Extract the [X, Y] coordinate from the center of the cell holding the provided text.  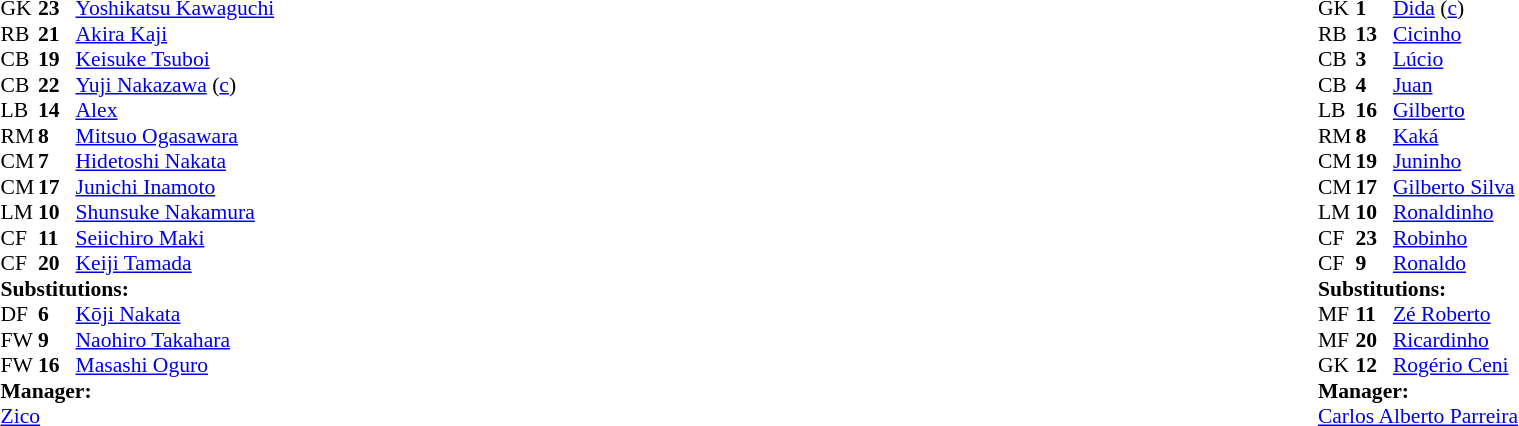
Mitsuo Ogasawara [176, 136]
Ronaldinho [1456, 213]
3 [1374, 59]
23 [1374, 238]
Zé Roberto [1456, 315]
14 [57, 111]
Naohiro Takahara [176, 340]
DF [19, 315]
22 [57, 85]
Kaká [1456, 136]
Gilberto [1456, 111]
Lúcio [1456, 59]
Gilberto Silva [1456, 187]
GK [1337, 365]
Yuji Nakazawa (c) [176, 85]
6 [57, 315]
Masashi Oguro [176, 365]
Ricardinho [1456, 340]
Ronaldo [1456, 263]
Shunsuke Nakamura [176, 213]
Kōji Nakata [176, 315]
Keiji Tamada [176, 263]
13 [1374, 34]
Hidetoshi Nakata [176, 161]
Junichi Inamoto [176, 187]
Seiichiro Maki [176, 238]
Akira Kaji [176, 34]
Cicinho [1456, 34]
Keisuke Tsuboi [176, 59]
Juan [1456, 85]
12 [1374, 365]
7 [57, 161]
4 [1374, 85]
Juninho [1456, 161]
Rogério Ceni [1456, 365]
21 [57, 34]
Alex [176, 111]
Robinho [1456, 238]
